Find where the given text appears and provide that cell's center as [x, y] coordinate. 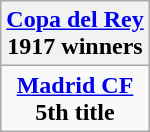
Madrid CF5th title [75, 98]
Copa del Rey1917 winners [75, 34]
